Identify which cell holds the provided text, then report its [X, Y] central coordinate. 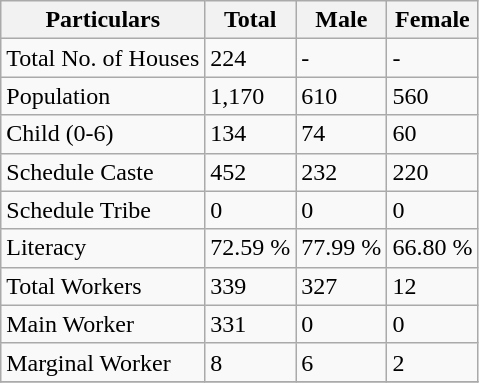
Total Workers [103, 286]
8 [250, 362]
60 [432, 134]
220 [432, 172]
Particulars [103, 20]
327 [342, 286]
Schedule Tribe [103, 210]
Child (0-6) [103, 134]
66.80 % [432, 248]
Total No. of Houses [103, 58]
Female [432, 20]
610 [342, 96]
Population [103, 96]
Schedule Caste [103, 172]
339 [250, 286]
452 [250, 172]
Total [250, 20]
74 [342, 134]
Marginal Worker [103, 362]
Main Worker [103, 324]
560 [432, 96]
6 [342, 362]
224 [250, 58]
1,170 [250, 96]
Literacy [103, 248]
72.59 % [250, 248]
12 [432, 286]
134 [250, 134]
Male [342, 20]
2 [432, 362]
331 [250, 324]
232 [342, 172]
77.99 % [342, 248]
